Detect which cell encompasses the target text, then output its [x, y] center coordinate. 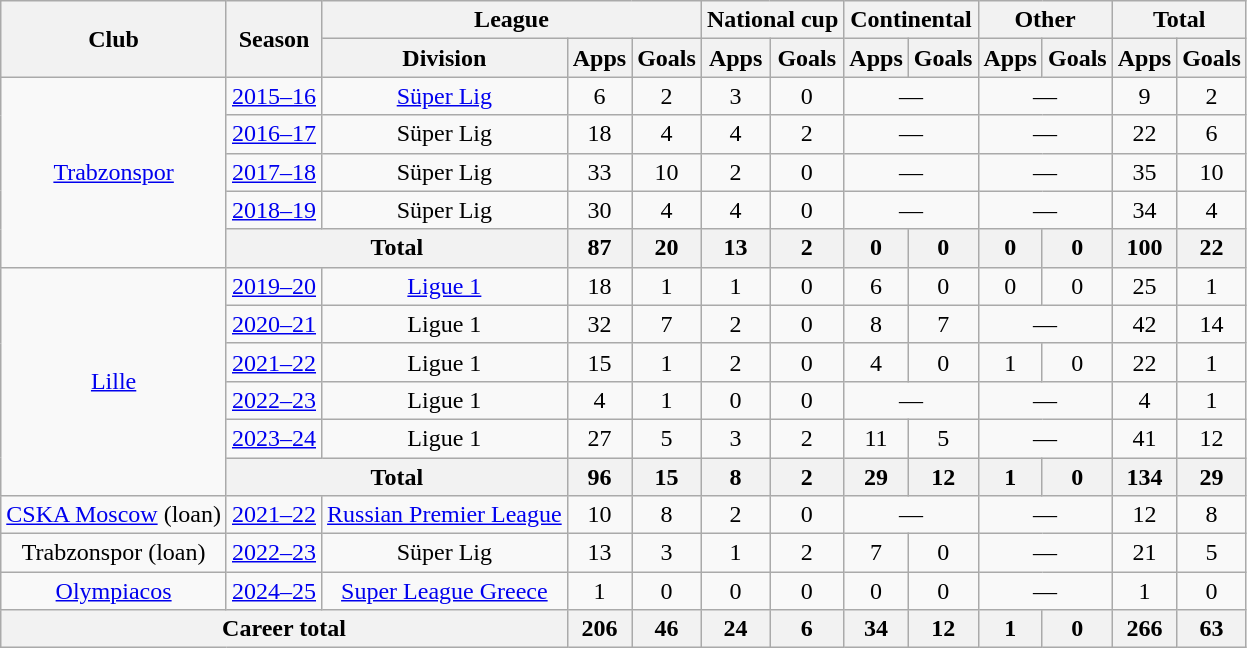
Career total [284, 629]
100 [1144, 248]
33 [599, 172]
Super League Greece [445, 591]
9 [1144, 96]
League [512, 20]
Trabzonspor (loan) [114, 553]
CSKA Moscow (loan) [114, 515]
266 [1144, 629]
National cup [772, 20]
96 [599, 477]
87 [599, 248]
41 [1144, 438]
Russian Premier League [445, 515]
20 [667, 248]
24 [735, 629]
25 [1144, 286]
63 [1212, 629]
2020–21 [274, 324]
2023–24 [274, 438]
14 [1212, 324]
27 [599, 438]
2018–19 [274, 210]
134 [1144, 477]
11 [876, 438]
Continental [911, 20]
32 [599, 324]
Division [445, 58]
Other [1045, 20]
Club [114, 39]
46 [667, 629]
2015–16 [274, 96]
Season [274, 39]
206 [599, 629]
2016–17 [274, 134]
30 [599, 210]
Lille [114, 381]
Trabzonspor [114, 172]
21 [1144, 553]
2019–20 [274, 286]
42 [1144, 324]
35 [1144, 172]
2024–25 [274, 591]
Olympiacos [114, 591]
2017–18 [274, 172]
